Determine the (X, Y) coordinate at the center of the cell enclosing the given text.  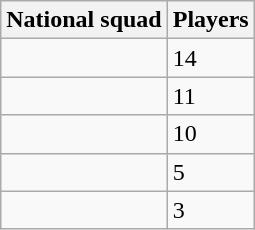
11 (210, 96)
14 (210, 58)
National squad (84, 20)
3 (210, 210)
10 (210, 134)
5 (210, 172)
Players (210, 20)
